Extract the (x, y) coordinate from the center of the cell holding the provided text.  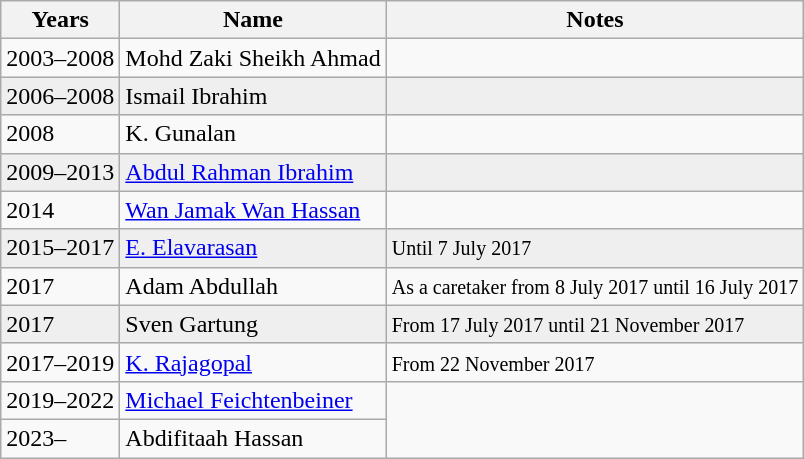
Abdifitaah Hassan (253, 438)
Until 7 July 2017 (595, 248)
2023– (60, 438)
2009–2013 (60, 172)
From 22 November 2017 (595, 362)
Mohd Zaki Sheikh Ahmad (253, 58)
Notes (595, 20)
2003–2008 (60, 58)
Wan Jamak Wan Hassan (253, 210)
Sven Gartung (253, 324)
2017–2019 (60, 362)
Adam Abdullah (253, 286)
From 17 July 2017 until 21 November 2017 (595, 324)
2008 (60, 134)
K. Gunalan (253, 134)
Michael Feichtenbeiner (253, 400)
2015–2017 (60, 248)
E. Elavarasan (253, 248)
Ismail Ibrahim (253, 96)
2019–2022 (60, 400)
K. Rajagopal (253, 362)
Years (60, 20)
2006–2008 (60, 96)
Abdul Rahman Ibrahim (253, 172)
As a caretaker from 8 July 2017 until 16 July 2017 (595, 286)
Name (253, 20)
2014 (60, 210)
